Identify which cell holds the provided text, then report its [x, y] central coordinate. 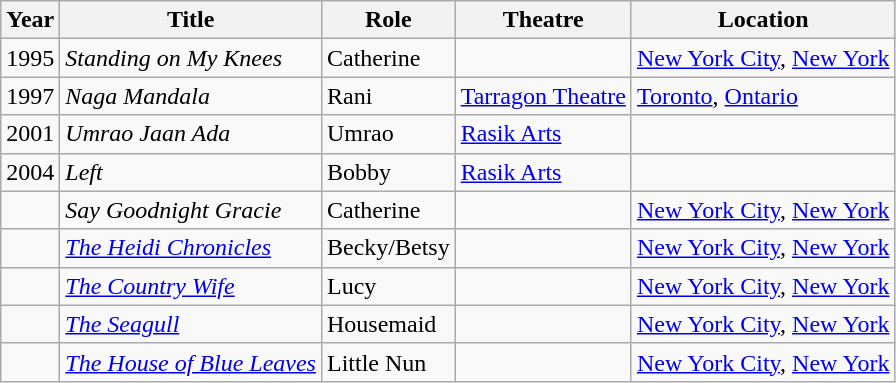
Toronto, Ontario [763, 96]
The House of Blue Leaves [191, 362]
Little Nun [388, 362]
1997 [30, 96]
Umrao Jaan Ada [191, 134]
Naga Mandala [191, 96]
Year [30, 20]
Becky/Betsy [388, 248]
2001 [30, 134]
Say Goodnight Gracie [191, 210]
Location [763, 20]
The Country Wife [191, 286]
Tarragon Theatre [543, 96]
The Seagull [191, 324]
Role [388, 20]
The Heidi Chronicles [191, 248]
Title [191, 20]
Umrao [388, 134]
Bobby [388, 172]
Standing on My Knees [191, 58]
Rani [388, 96]
1995 [30, 58]
Theatre [543, 20]
2004 [30, 172]
Housemaid [388, 324]
Left [191, 172]
Lucy [388, 286]
